Locate the cell with the specified text and output its (x, y) center coordinate. 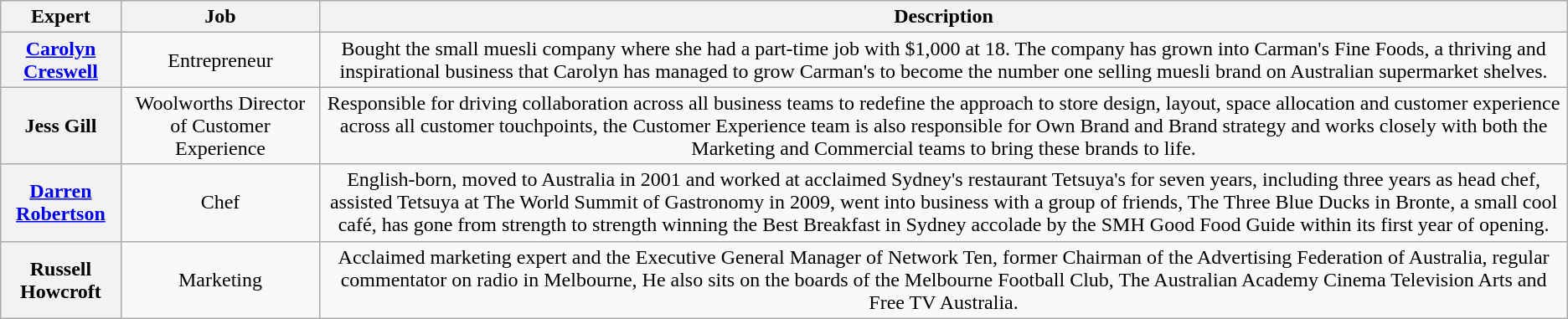
Expert (60, 17)
Marketing (220, 280)
Entrepreneur (220, 60)
Carolyn Creswell (60, 60)
Jess Gill (60, 126)
Russell Howcroft (60, 280)
Job (220, 17)
Description (943, 17)
Darren Robertson (60, 203)
Chef (220, 203)
Woolworths Director of Customer Experience (220, 126)
